Extract the [X, Y] coordinate from the center of the cell holding the provided text.  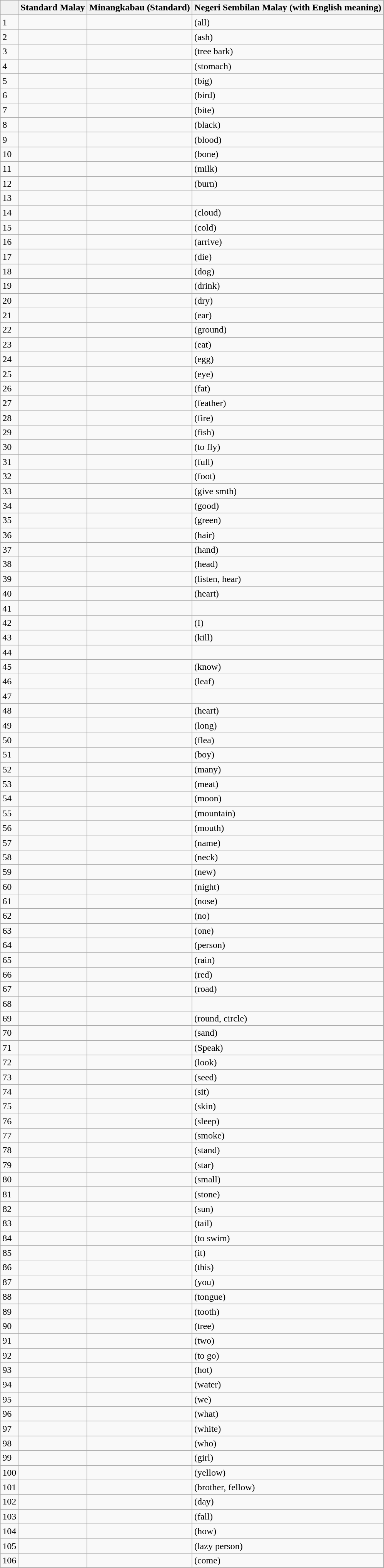
100 [9, 1473]
23 [9, 344]
78 [9, 1150]
(bite) [288, 110]
104 [9, 1531]
(red) [288, 975]
59 [9, 872]
47 [9, 696]
43 [9, 637]
48 [9, 711]
(full) [288, 462]
45 [9, 667]
(know) [288, 667]
8 [9, 125]
39 [9, 579]
(star) [288, 1165]
22 [9, 330]
(eye) [288, 374]
(blood) [288, 139]
94 [9, 1385]
Negeri Sembilan Malay (with English meaning) [288, 8]
3 [9, 52]
(cloud) [288, 213]
(mouth) [288, 828]
(egg) [288, 359]
(foot) [288, 476]
(skin) [288, 1106]
99 [9, 1458]
82 [9, 1209]
(tree) [288, 1326]
42 [9, 623]
96 [9, 1414]
(how) [288, 1531]
86 [9, 1267]
69 [9, 1018]
(person) [288, 945]
7 [9, 110]
(hair) [288, 535]
(long) [288, 725]
68 [9, 1004]
15 [9, 227]
(mountain) [288, 813]
(leaf) [288, 682]
70 [9, 1033]
41 [9, 608]
(good) [288, 506]
(white) [288, 1429]
(one) [288, 931]
24 [9, 359]
(to swim) [288, 1238]
(black) [288, 125]
72 [9, 1062]
13 [9, 198]
18 [9, 271]
(green) [288, 520]
(lazy person) [288, 1546]
51 [9, 755]
Standard Malay [53, 8]
(tail) [288, 1224]
62 [9, 916]
80 [9, 1180]
17 [9, 257]
(meat) [288, 784]
44 [9, 652]
91 [9, 1341]
(tree bark) [288, 52]
(seed) [288, 1077]
(dry) [288, 301]
(all) [288, 22]
(neck) [288, 857]
(kill) [288, 637]
64 [9, 945]
60 [9, 886]
(sit) [288, 1092]
(to fly) [288, 447]
54 [9, 799]
16 [9, 242]
102 [9, 1502]
(brother, fellow) [288, 1487]
(big) [288, 81]
(sun) [288, 1209]
(you) [288, 1282]
(I) [288, 623]
53 [9, 784]
(rain) [288, 960]
(die) [288, 257]
33 [9, 491]
98 [9, 1443]
73 [9, 1077]
5 [9, 81]
103 [9, 1516]
(two) [288, 1341]
4 [9, 66]
6 [9, 95]
101 [9, 1487]
63 [9, 931]
(night) [288, 886]
(bird) [288, 95]
106 [9, 1560]
88 [9, 1297]
67 [9, 989]
95 [9, 1399]
11 [9, 169]
(this) [288, 1267]
58 [9, 857]
(girl) [288, 1458]
(sleep) [288, 1121]
(day) [288, 1502]
46 [9, 682]
34 [9, 506]
Minangkabau (Standard) [139, 8]
(small) [288, 1180]
71 [9, 1048]
61 [9, 901]
19 [9, 286]
(fire) [288, 418]
105 [9, 1546]
(nose) [288, 901]
26 [9, 388]
93 [9, 1370]
(head) [288, 564]
(who) [288, 1443]
(flea) [288, 740]
(burn) [288, 184]
10 [9, 154]
(fat) [288, 388]
40 [9, 593]
(round, circle) [288, 1018]
9 [9, 139]
83 [9, 1224]
(bone) [288, 154]
(feather) [288, 403]
(new) [288, 872]
74 [9, 1092]
(smoke) [288, 1136]
(it) [288, 1253]
81 [9, 1194]
85 [9, 1253]
(boy) [288, 755]
(we) [288, 1399]
90 [9, 1326]
50 [9, 740]
(cold) [288, 227]
(arrive) [288, 242]
(fish) [288, 433]
(many) [288, 769]
(hot) [288, 1370]
14 [9, 213]
(stomach) [288, 66]
(to go) [288, 1355]
12 [9, 184]
92 [9, 1355]
21 [9, 315]
27 [9, 403]
(Speak) [288, 1048]
(water) [288, 1385]
2 [9, 37]
28 [9, 418]
30 [9, 447]
(hand) [288, 550]
(drink) [288, 286]
(ash) [288, 37]
20 [9, 301]
35 [9, 520]
37 [9, 550]
31 [9, 462]
(ear) [288, 315]
79 [9, 1165]
36 [9, 535]
(listen, hear) [288, 579]
84 [9, 1238]
56 [9, 828]
(give smth) [288, 491]
38 [9, 564]
25 [9, 374]
(yellow) [288, 1473]
(road) [288, 989]
49 [9, 725]
65 [9, 960]
32 [9, 476]
75 [9, 1106]
(look) [288, 1062]
(dog) [288, 271]
(milk) [288, 169]
87 [9, 1282]
(tooth) [288, 1311]
55 [9, 813]
(stone) [288, 1194]
97 [9, 1429]
76 [9, 1121]
1 [9, 22]
89 [9, 1311]
(ground) [288, 330]
(no) [288, 916]
29 [9, 433]
(fall) [288, 1516]
(stand) [288, 1150]
66 [9, 975]
52 [9, 769]
57 [9, 843]
(moon) [288, 799]
(eat) [288, 344]
(come) [288, 1560]
77 [9, 1136]
(tongue) [288, 1297]
(sand) [288, 1033]
(what) [288, 1414]
(name) [288, 843]
